Scan for the cell matching the given text and deliver its [x, y] coordinate at center. 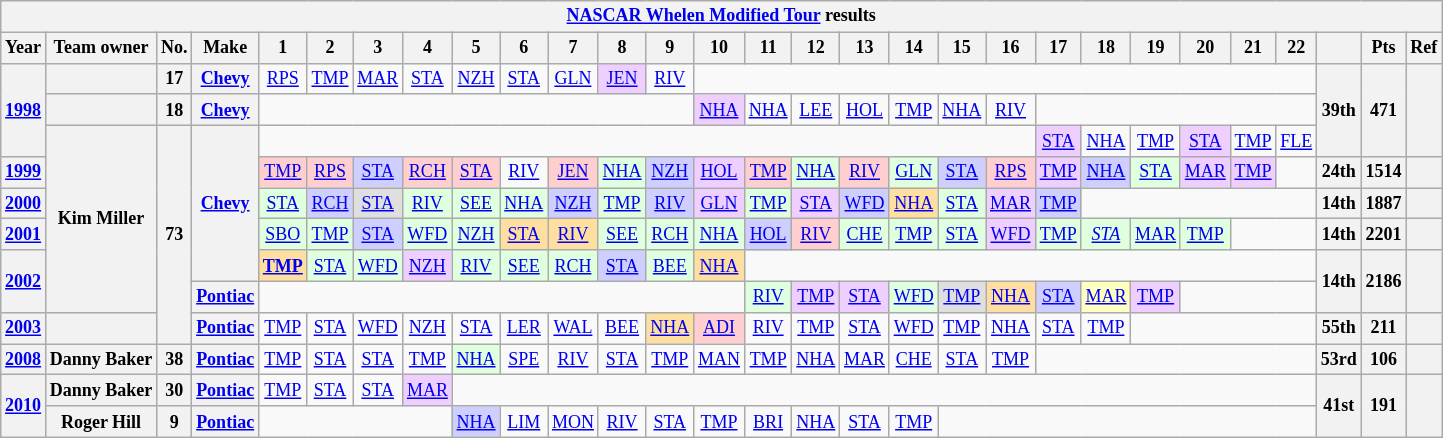
1514 [1384, 172]
SPE [524, 360]
Kim Miller [100, 218]
SBO [282, 234]
8 [622, 48]
3 [378, 48]
WAL [574, 328]
13 [865, 48]
19 [1156, 48]
Make [226, 48]
14 [914, 48]
55th [1340, 328]
Team owner [100, 48]
BRI [768, 422]
53rd [1340, 360]
6 [524, 48]
211 [1384, 328]
11 [768, 48]
38 [174, 360]
LEE [816, 110]
39th [1340, 110]
FLE [1296, 140]
21 [1253, 48]
106 [1384, 360]
2186 [1384, 281]
2000 [24, 204]
16 [1011, 48]
LIM [524, 422]
MON [574, 422]
2010 [24, 406]
2001 [24, 234]
LER [524, 328]
41st [1340, 406]
73 [174, 234]
30 [174, 390]
10 [720, 48]
20 [1205, 48]
No. [174, 48]
NASCAR Whelen Modified Tour results [722, 16]
ADI [720, 328]
1999 [24, 172]
471 [1384, 110]
1887 [1384, 204]
15 [962, 48]
7 [574, 48]
2008 [24, 360]
2 [330, 48]
1998 [24, 110]
2002 [24, 281]
Roger Hill [100, 422]
Ref [1424, 48]
191 [1384, 406]
MAN [720, 360]
2201 [1384, 234]
Pts [1384, 48]
4 [428, 48]
1 [282, 48]
24th [1340, 172]
12 [816, 48]
5 [476, 48]
Year [24, 48]
2003 [24, 328]
22 [1296, 48]
